From the cell containing the given text, extract its center point as [X, Y] coordinate. 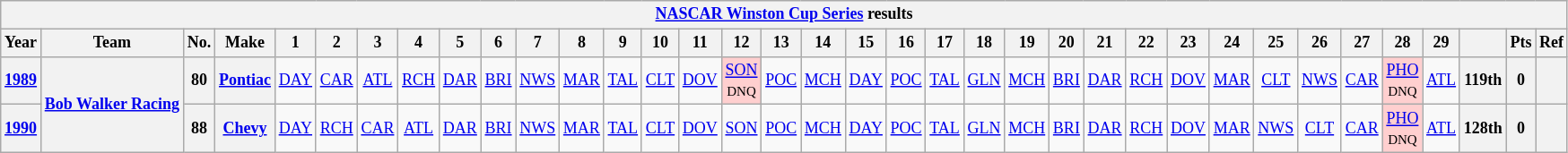
26 [1320, 43]
Pontiac [246, 81]
18 [984, 43]
Ref [1552, 43]
1989 [22, 81]
12 [741, 43]
17 [945, 43]
Make [246, 43]
128th [1483, 129]
NASCAR Winston Cup Series results [784, 14]
10 [660, 43]
16 [906, 43]
Team [111, 43]
28 [1403, 43]
SON [741, 129]
27 [1362, 43]
Pts [1521, 43]
11 [700, 43]
23 [1189, 43]
15 [866, 43]
29 [1442, 43]
8 [582, 43]
No. [199, 43]
13 [781, 43]
Year [22, 43]
1 [295, 43]
Chevy [246, 129]
24 [1232, 43]
Bob Walker Racing [111, 104]
1990 [22, 129]
2 [336, 43]
14 [823, 43]
SONDNQ [741, 81]
20 [1067, 43]
22 [1146, 43]
88 [199, 129]
21 [1105, 43]
9 [623, 43]
4 [419, 43]
3 [378, 43]
80 [199, 81]
25 [1276, 43]
5 [459, 43]
7 [538, 43]
19 [1027, 43]
119th [1483, 81]
6 [499, 43]
